Identify which cell holds the provided text, then report its (X, Y) central coordinate. 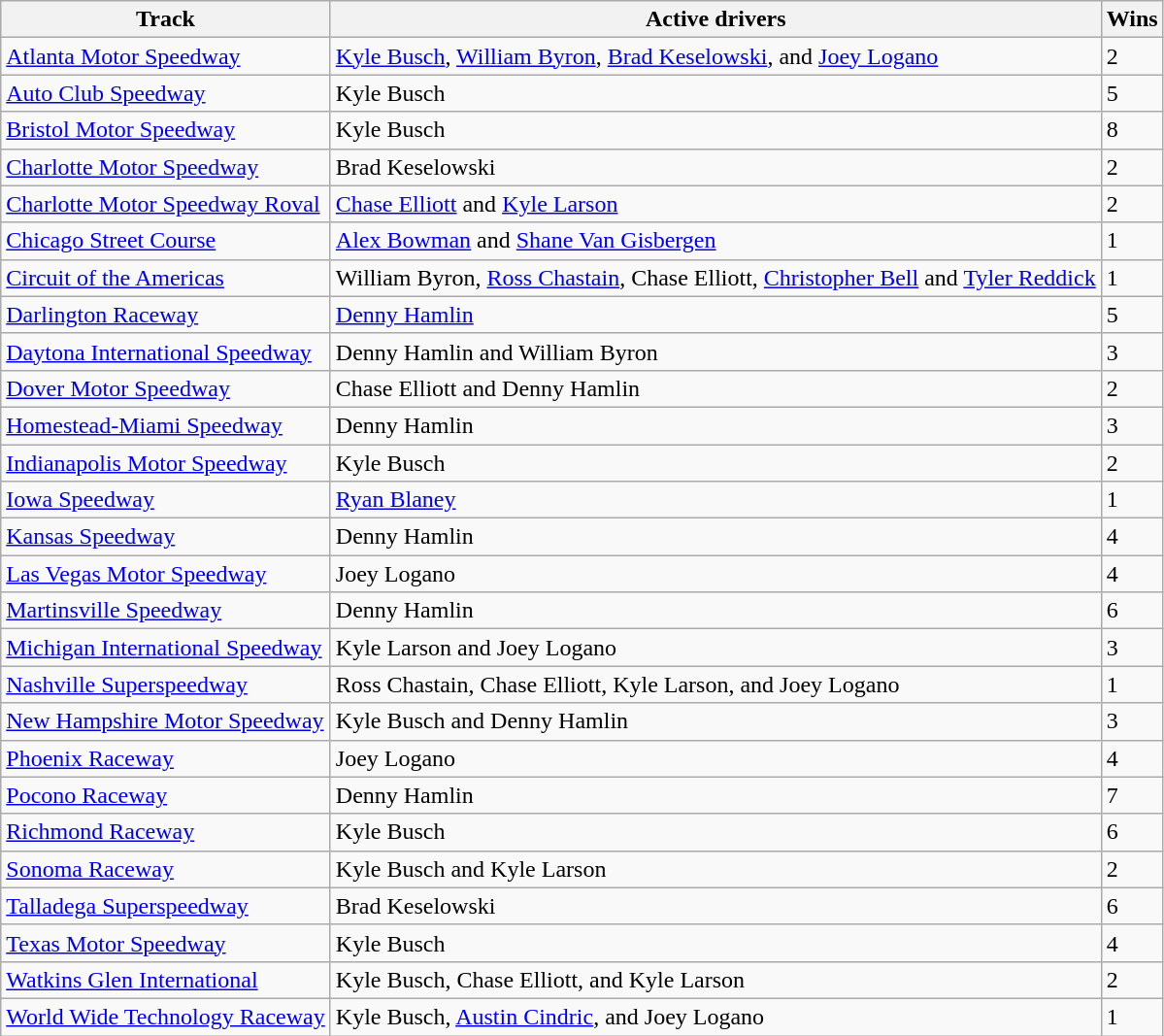
Talladega Superspeedway (166, 906)
Charlotte Motor Speedway (166, 167)
Atlanta Motor Speedway (166, 56)
Bristol Motor Speedway (166, 130)
Active drivers (715, 19)
Auto Club Speedway (166, 93)
Kyle Busch and Kyle Larson (715, 869)
Ross Chastain, Chase Elliott, Kyle Larson, and Joey Logano (715, 685)
7 (1132, 795)
Circuit of the Americas (166, 278)
Chase Elliott and Kyle Larson (715, 204)
Ryan Blaney (715, 500)
Denny Hamlin and William Byron (715, 351)
Charlotte Motor Speedway Roval (166, 204)
Kyle Larson and Joey Logano (715, 648)
Kyle Busch, Chase Elliott, and Kyle Larson (715, 980)
Kansas Speedway (166, 537)
Homestead-Miami Speedway (166, 425)
Sonoma Raceway (166, 869)
Chase Elliott and Denny Hamlin (715, 388)
Richmond Raceway (166, 832)
Chicago Street Course (166, 241)
Phoenix Raceway (166, 758)
Wins (1132, 19)
Kyle Busch, William Byron, Brad Keselowski, and Joey Logano (715, 56)
Pocono Raceway (166, 795)
Las Vegas Motor Speedway (166, 574)
8 (1132, 130)
William Byron, Ross Chastain, Chase Elliott, Christopher Bell and Tyler Reddick (715, 278)
Texas Motor Speedway (166, 943)
Track (166, 19)
Daytona International Speedway (166, 351)
Michigan International Speedway (166, 648)
Kyle Busch, Austin Cindric, and Joey Logano (715, 1017)
Nashville Superspeedway (166, 685)
Darlington Raceway (166, 315)
Alex Bowman and Shane Van Gisbergen (715, 241)
Kyle Busch and Denny Hamlin (715, 721)
New Hampshire Motor Speedway (166, 721)
World Wide Technology Raceway (166, 1017)
Indianapolis Motor Speedway (166, 463)
Dover Motor Speedway (166, 388)
Watkins Glen International (166, 980)
Iowa Speedway (166, 500)
Martinsville Speedway (166, 611)
